Return the [x, y] coordinate for the center point of the cell that contains the specified text.  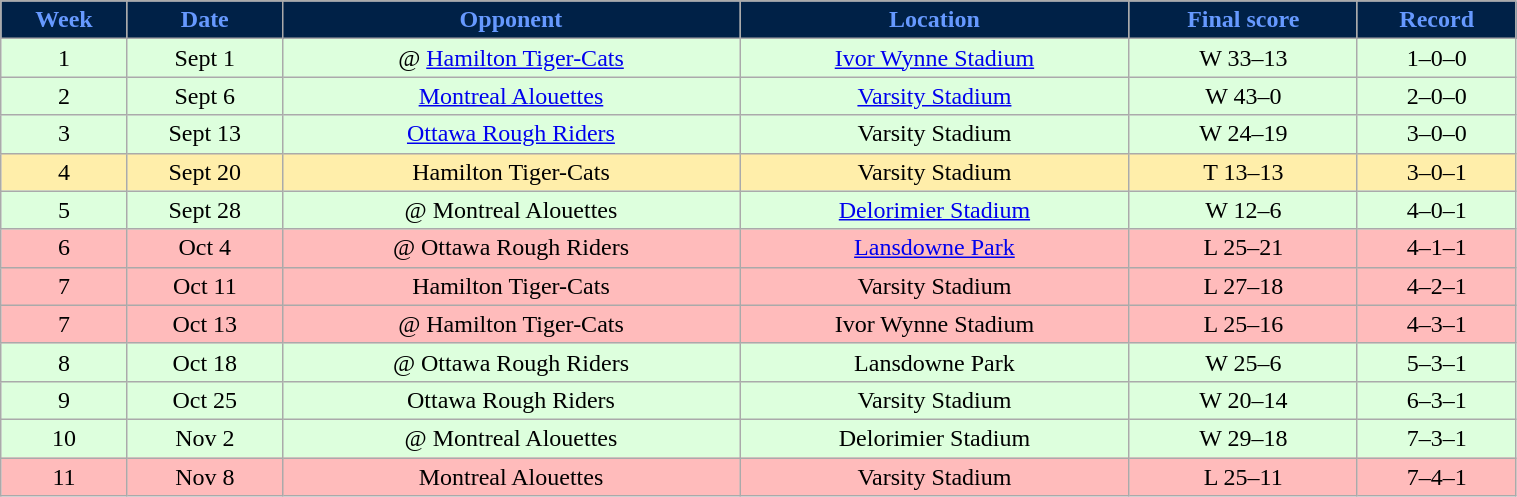
7–3–1 [1436, 438]
Sept 6 [204, 96]
Sept 28 [204, 210]
Sept 1 [204, 58]
11 [64, 477]
Date [204, 20]
4–3–1 [1436, 324]
5–3–1 [1436, 362]
Week [64, 20]
9 [64, 400]
Sept 13 [204, 134]
Nov 2 [204, 438]
W 29–18 [1243, 438]
Oct 18 [204, 362]
W 25–6 [1243, 362]
Opponent [510, 20]
L 27–18 [1243, 286]
3 [64, 134]
L 25–21 [1243, 248]
Oct 11 [204, 286]
4–1–1 [1436, 248]
W 33–13 [1243, 58]
4–2–1 [1436, 286]
3–0–1 [1436, 172]
T 13–13 [1243, 172]
5 [64, 210]
Nov 8 [204, 477]
Oct 25 [204, 400]
Oct 13 [204, 324]
3–0–0 [1436, 134]
Final score [1243, 20]
Oct 4 [204, 248]
2–0–0 [1436, 96]
W 20–14 [1243, 400]
1 [64, 58]
4–0–1 [1436, 210]
1–0–0 [1436, 58]
8 [64, 362]
7–4–1 [1436, 477]
6–3–1 [1436, 400]
6 [64, 248]
Sept 20 [204, 172]
Record [1436, 20]
4 [64, 172]
W 43–0 [1243, 96]
L 25–11 [1243, 477]
L 25–16 [1243, 324]
W 12–6 [1243, 210]
Location [935, 20]
10 [64, 438]
W 24–19 [1243, 134]
2 [64, 96]
